Locate the cell with the specified text and output its [X, Y] center coordinate. 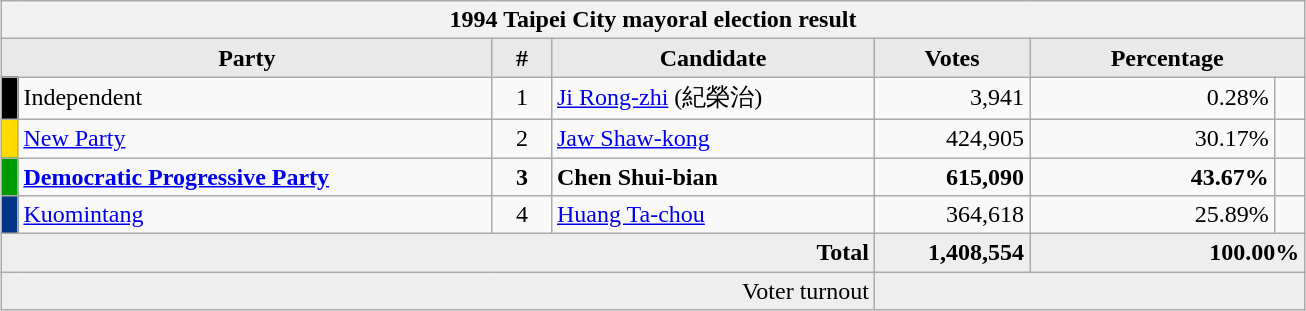
2 [522, 138]
1,408,554 [952, 253]
4 [522, 215]
Jaw Shaw-kong [712, 138]
Chen Shui-bian [712, 177]
Kuomintang [255, 215]
424,905 [952, 138]
1994 Taipei City mayoral election result [652, 20]
364,618 [952, 215]
New Party [255, 138]
100.00% [1168, 253]
3,941 [952, 98]
1 [522, 98]
30.17% [1152, 138]
43.67% [1152, 177]
Candidate [712, 58]
0.28% [1152, 98]
# [522, 58]
3 [522, 177]
25.89% [1152, 215]
Ji Rong-zhi (紀榮治) [712, 98]
Voter turnout [438, 291]
Huang Ta-chou [712, 215]
Total [438, 253]
615,090 [952, 177]
Votes [952, 58]
Independent [255, 98]
Party [246, 58]
Democratic Progressive Party [255, 177]
Percentage [1168, 58]
